Extract the (X, Y) coordinate from the center of the cell holding the provided text.  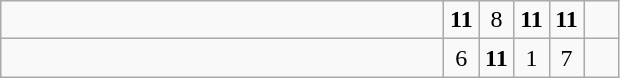
1 (532, 58)
8 (496, 20)
7 (566, 58)
6 (462, 58)
